Provide the (X, Y) coordinate of the cell's center where the given text is located.  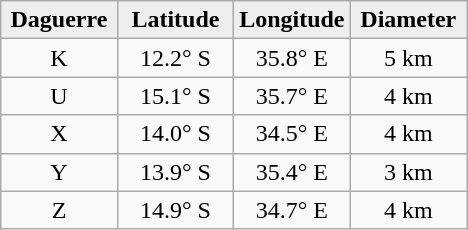
35.7° E (292, 96)
Y (59, 172)
14.0° S (175, 134)
K (59, 58)
14.9° S (175, 210)
Longitude (292, 20)
5 km (408, 58)
Latitude (175, 20)
3 km (408, 172)
35.8° E (292, 58)
13.9° S (175, 172)
Z (59, 210)
Diameter (408, 20)
12.2° S (175, 58)
U (59, 96)
Daguerre (59, 20)
15.1° S (175, 96)
34.7° E (292, 210)
35.4° E (292, 172)
34.5° E (292, 134)
X (59, 134)
